Determine the (X, Y) coordinate at the center of the cell enclosing the given text.  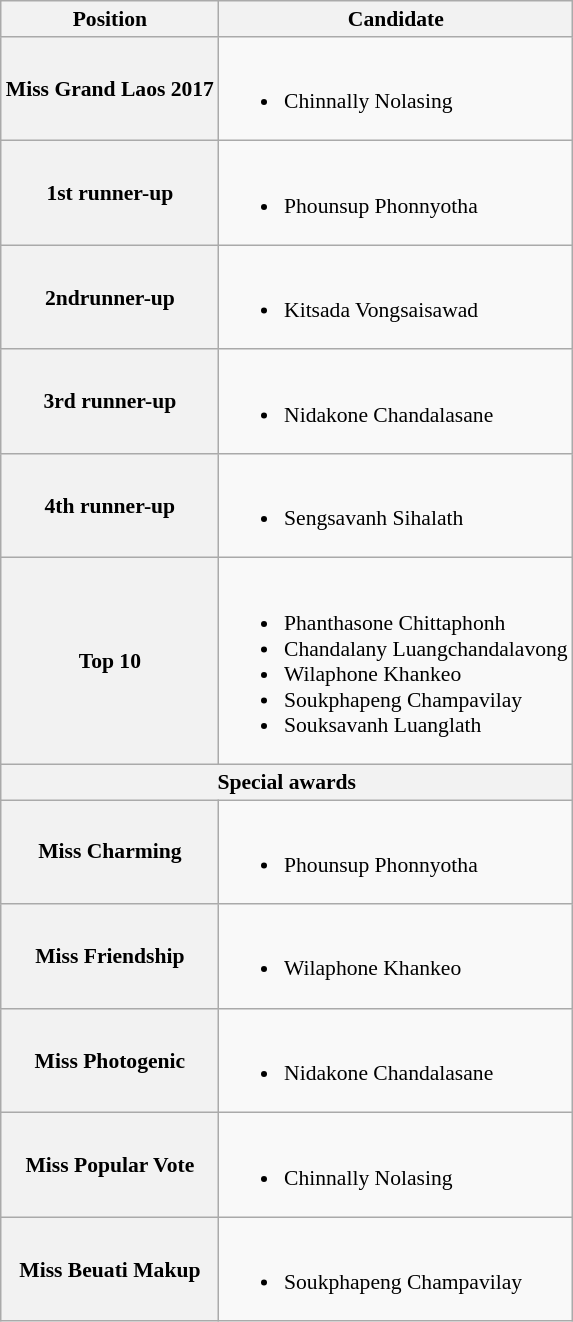
Candidate (396, 19)
Miss Photogenic (110, 1061)
Miss Friendship (110, 956)
3rd runner-up (110, 402)
Special awards (287, 783)
Sengsavanh Sihalath (396, 506)
Position (110, 19)
Miss Charming (110, 852)
Miss Beuati Makup (110, 1269)
4th runner-up (110, 506)
Wilaphone Khankeo (396, 956)
Miss Popular Vote (110, 1165)
Phanthasone ChittaphonhChandalany LuangchandalavongWilaphone KhankeoSoukphapeng ChampavilaySouksavanh Luanglath (396, 661)
Kitsada Vongsaisawad (396, 297)
Soukphapeng Champavilay (396, 1269)
Top 10 (110, 661)
Miss Grand Laos 2017 (110, 89)
1st runner-up (110, 193)
2ndrunner-up (110, 297)
